Capture the cell that displays the provided text and extract its [x, y] central coordinate. 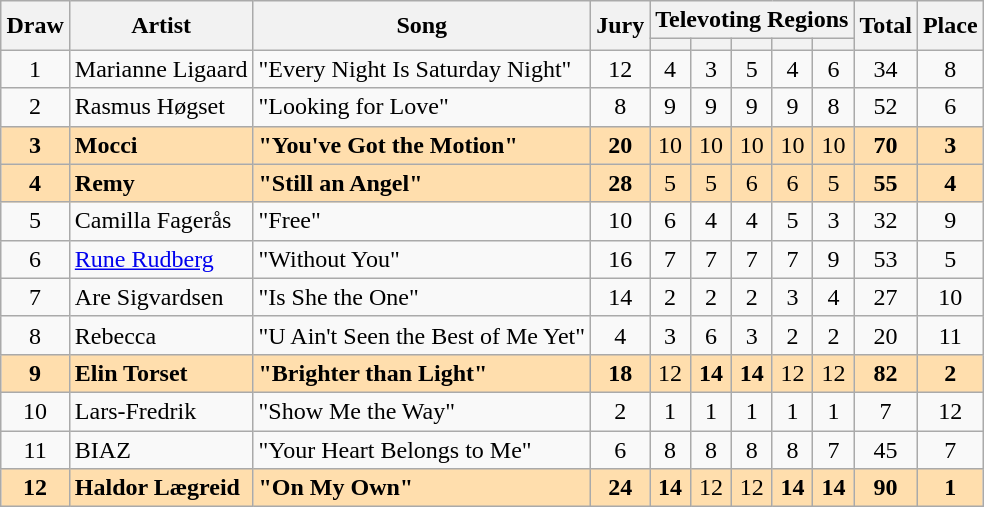
Rasmus Høgset [161, 107]
"Is She the One" [422, 297]
Elin Torset [161, 373]
45 [886, 449]
16 [620, 259]
"On My Own" [422, 488]
Song [422, 26]
55 [886, 183]
"Still an Angel" [422, 183]
Mocci [161, 145]
Jury [620, 26]
82 [886, 373]
Place [950, 26]
Haldor Lægreid [161, 488]
"U Ain't Seen the Best of Me Yet" [422, 335]
Draw [35, 26]
53 [886, 259]
"Free" [422, 221]
Total [886, 26]
"Every Night Is Saturday Night" [422, 69]
Televoting Regions [752, 20]
Artist [161, 26]
18 [620, 373]
"Looking for Love" [422, 107]
24 [620, 488]
32 [886, 221]
"Brighter than Light" [422, 373]
"Your Heart Belongs to Me" [422, 449]
Lars-Fredrik [161, 411]
27 [886, 297]
"Without You" [422, 259]
Remy [161, 183]
"Show Me the Way" [422, 411]
70 [886, 145]
BIAZ [161, 449]
90 [886, 488]
Rune Rudberg [161, 259]
52 [886, 107]
Marianne Ligaard [161, 69]
Rebecca [161, 335]
28 [620, 183]
Are Sigvardsen [161, 297]
Camilla Fagerås [161, 221]
34 [886, 69]
"You've Got the Motion" [422, 145]
